Search for the cell housing the specified text and yield its [X, Y] center coordinate. 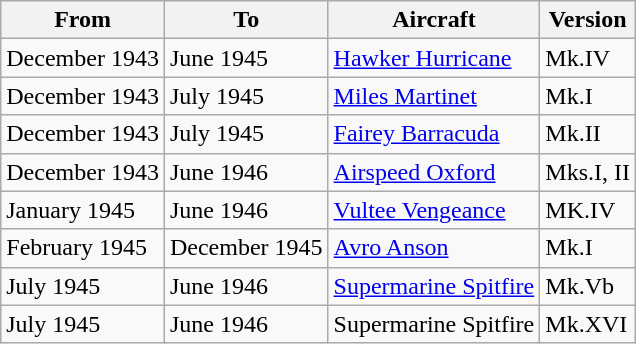
Mk.Vb [588, 286]
MK.IV [588, 210]
Hawker Hurricane [434, 58]
June 1945 [246, 58]
Mks.I, II [588, 172]
January 1945 [83, 210]
Version [588, 20]
To [246, 20]
December 1945 [246, 248]
Aircraft [434, 20]
From [83, 20]
Miles Martinet [434, 96]
Mk.II [588, 134]
Vultee Vengeance [434, 210]
Mk.IV [588, 58]
February 1945 [83, 248]
Mk.XVI [588, 324]
Avro Anson [434, 248]
Fairey Barracuda [434, 134]
Airspeed Oxford [434, 172]
